Locate the cell with the specified text and output its [X, Y] center coordinate. 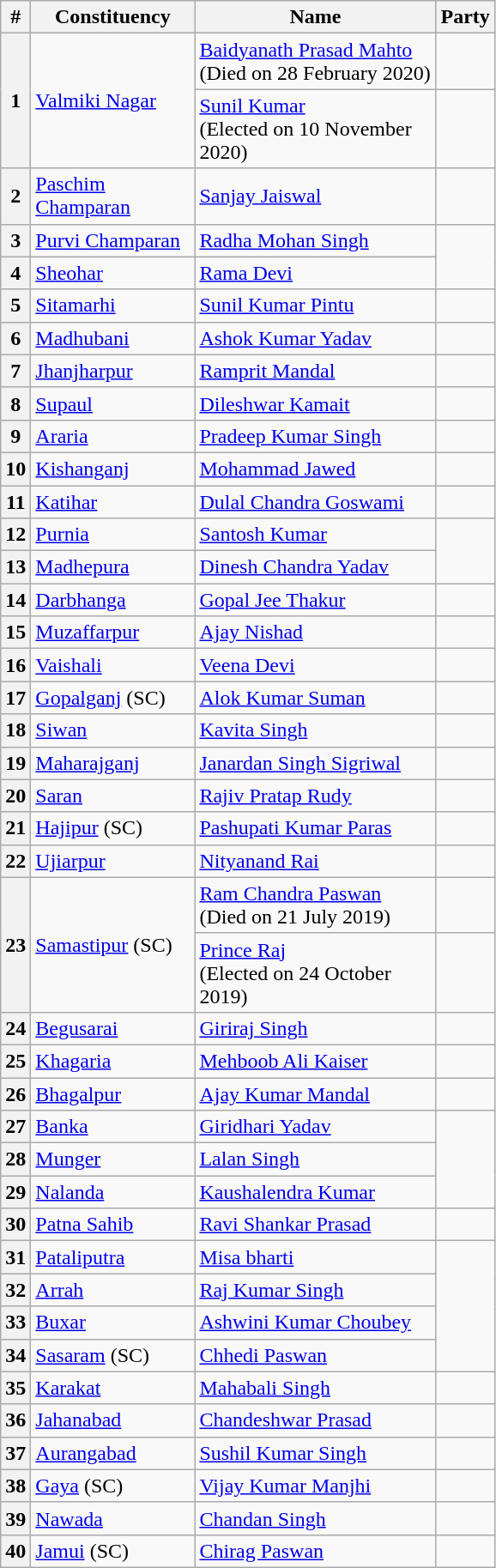
Samastipur (SC) [113, 944]
Ramprit Mandal [316, 371]
Kishanganj [113, 469]
22 [15, 861]
Sanjay Jaiswal [316, 196]
Khagaria [113, 1061]
Supaul [113, 403]
35 [15, 1388]
Jhanjharpur [113, 371]
Sushil Kumar Singh [316, 1453]
Pashupati Kumar Paras [316, 828]
30 [15, 1225]
15 [15, 633]
Pradeep Kumar Singh [316, 436]
Darbhanga [113, 600]
Begusarai [113, 1028]
Purnia [113, 535]
Ashwini Kumar Choubey [316, 1323]
Mahabali Singh [316, 1388]
Sunil Kumar(Elected on 10 November 2020) [316, 129]
# [15, 17]
Name [316, 17]
Siwan [113, 730]
Pataliputra [113, 1257]
Purvi Champaran [113, 240]
Sasaram (SC) [113, 1355]
Saran [113, 796]
Chandan Singh [316, 1518]
Baidyanath Prasad Mahto(Died on 28 February 2020) [316, 62]
7 [15, 371]
Jahanabad [113, 1420]
4 [15, 273]
Katihar [113, 502]
Santosh Kumar [316, 535]
Raj Kumar Singh [316, 1290]
3 [15, 240]
Karakat [113, 1388]
Lalan Singh [316, 1159]
32 [15, 1290]
Rajiv Pratap Rudy [316, 796]
Chirag Paswan [316, 1551]
Ashok Kumar Yadav [316, 338]
Araria [113, 436]
19 [15, 763]
11 [15, 502]
Ujiarpur [113, 861]
Giridhari Yadav [316, 1127]
9 [15, 436]
Chandeshwar Prasad [316, 1420]
2 [15, 196]
38 [15, 1486]
Kavita Singh [316, 730]
21 [15, 828]
Ravi Shankar Prasad [316, 1225]
Sunil Kumar Pintu [316, 306]
14 [15, 600]
Dileshwar Kamait [316, 403]
Gaya (SC) [113, 1486]
Dulal Chandra Goswami [316, 502]
Gopal Jee Thakur [316, 600]
33 [15, 1323]
Nalanda [113, 1192]
Chhedi Paswan [316, 1355]
Aurangabad [113, 1453]
Ajay Kumar Mandal [316, 1094]
Valmiki Nagar [113, 101]
Gopalganj (SC) [113, 698]
31 [15, 1257]
Madhepura [113, 567]
Munger [113, 1159]
Maharajganj [113, 763]
Madhubani [113, 338]
Janardan Singh Sigriwal [316, 763]
Paschim Champaran [113, 196]
37 [15, 1453]
17 [15, 698]
Prince Raj(Elected on 24 October 2019) [316, 972]
1 [15, 101]
Sheohar [113, 273]
Jamui (SC) [113, 1551]
8 [15, 403]
24 [15, 1028]
Hajipur (SC) [113, 828]
10 [15, 469]
Nityanand Rai [316, 861]
Muzaffarpur [113, 633]
Party [465, 17]
27 [15, 1127]
Mehboob Ali Kaiser [316, 1061]
Radha Mohan Singh [316, 240]
12 [15, 535]
36 [15, 1420]
28 [15, 1159]
Buxar [113, 1323]
29 [15, 1192]
Banka [113, 1127]
Patna Sahib [113, 1225]
Nawada [113, 1518]
Ajay Nishad [316, 633]
39 [15, 1518]
25 [15, 1061]
Ram Chandra Paswan(Died on 21 July 2019) [316, 905]
23 [15, 944]
Mohammad Jawed [316, 469]
Sitamarhi [113, 306]
Arrah [113, 1290]
26 [15, 1094]
6 [15, 338]
Giriraj Singh [316, 1028]
Misa bharti [316, 1257]
Vijay Kumar Manjhi [316, 1486]
Rama Devi [316, 273]
5 [15, 306]
40 [15, 1551]
20 [15, 796]
Vaishali [113, 665]
Alok Kumar Suman [316, 698]
Bhagalpur [113, 1094]
34 [15, 1355]
Veena Devi [316, 665]
Kaushalendra Kumar [316, 1192]
16 [15, 665]
13 [15, 567]
Constituency [113, 17]
Dinesh Chandra Yadav [316, 567]
18 [15, 730]
